Pinpoint the cell where the given text exists, returning its (X, Y) midpoint coordinate. 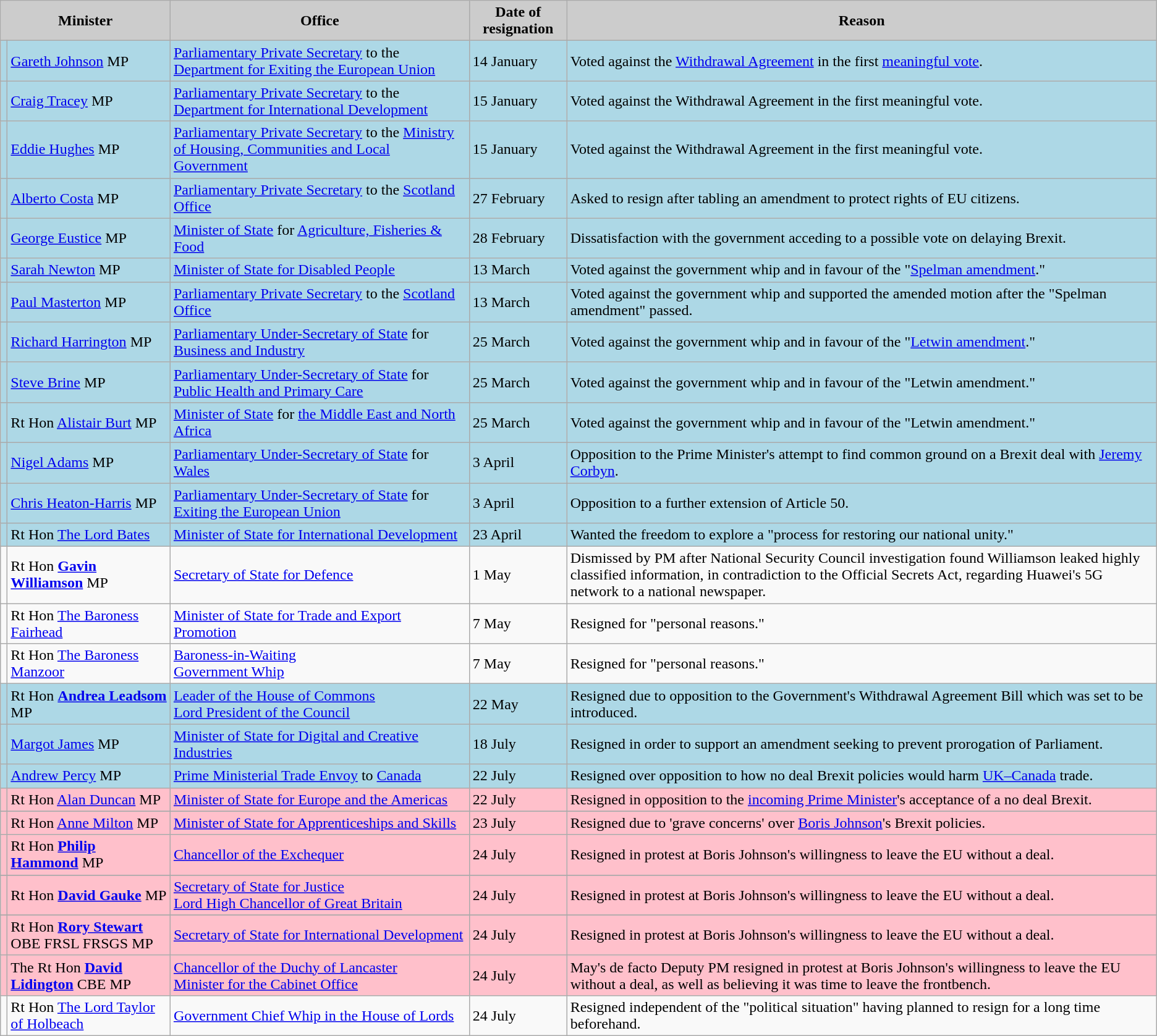
23 July (518, 823)
Richard Harrington MP (89, 342)
Parliamentary Under-Secretary of State for Public Health and Primary Care (320, 382)
Rt Hon Philip Hammond MP (89, 855)
Gareth Johnson MP (89, 61)
Rt Hon Gavin Williamson MP (89, 575)
Wanted the freedom to explore a "process for restoring our national unity." (862, 535)
Minister of State for Apprenticeships and Skills (320, 823)
Rt Hon The Baroness Manzoor (89, 663)
27 February (518, 198)
Rt Hon Anne Milton MP (89, 823)
28 February (518, 238)
Minister of State for Disabled People (320, 270)
Rt Hon Rory Stewart OBE FRSL FRSGS MP (89, 935)
Minister of State for International Development (320, 535)
Rt Hon Andrea Leadsom MP (89, 704)
Rt Hon Alan Duncan MP (89, 799)
Parliamentary Private Secretary to the Department for International Development (320, 101)
18 July (518, 744)
Steve Brine MP (89, 382)
Resigned due to opposition to the Government's Withdrawal Agreement Bill which was set to be introduced. (862, 704)
23 April (518, 535)
Rt Hon The Lord Taylor of Holbeach (89, 1016)
Chancellor of the Exchequer (320, 855)
Reason (862, 21)
Asked to resign after tabling an amendment to protect rights of EU citizens. (862, 198)
Secretary of State for JusticeLord High Chancellor of Great Britain (320, 895)
Rt Hon The Lord Bates (89, 535)
Minister of State for Agriculture, Fisheries & Food (320, 238)
Chancellor of the Duchy of LancasterMinister for the Cabinet Office (320, 975)
Rt Hon The Baroness Fairhead (89, 624)
Sarah Newton MP (89, 270)
Margot James MP (89, 744)
Office (320, 21)
Date of resignation (518, 21)
Minister of State for Digital and Creative Industries (320, 744)
22 May (518, 704)
The Rt Hon David Lidington CBE MP (89, 975)
Secretary of State for Defence (320, 575)
Rt Hon David Gauke MP (89, 895)
Baroness-in-WaitingGovernment Whip (320, 663)
Rt Hon Alistair Burt MP (89, 423)
Parliamentary Private Secretary to the Department for Exiting the European Union (320, 61)
Resigned independent of the "political situation" having planned to resign for a long time beforehand. (862, 1016)
Voted against the government whip and supported the amended motion after the "Spelman amendment" passed. (862, 301)
Parliamentary Under-Secretary of State for Business and Industry (320, 342)
Andrew Percy MP (89, 776)
Alberto Costa MP (89, 198)
Minister of State for Europe and the Americas (320, 799)
14 January (518, 61)
Opposition to a further extension of Article 50. (862, 503)
Minister (85, 21)
1 May (518, 575)
Prime Ministerial Trade Envoy to Canada (320, 776)
George Eustice MP (89, 238)
Parliamentary Under-Secretary of State for Wales (320, 462)
Nigel Adams MP (89, 462)
Secretary of State for International Development (320, 935)
Voted against the government whip and in favour of the "Spelman amendment." (862, 270)
Government Chief Whip in the House of Lords (320, 1016)
Resigned in order to support an amendment seeking to prevent prorogation of Parliament. (862, 744)
Leader of the House of CommonsLord President of the Council (320, 704)
Parliamentary Private Secretary to the Ministry of Housing, Communities and Local Government (320, 150)
Parliamentary Under-Secretary of State for Exiting the European Union (320, 503)
Chris Heaton-Harris MP (89, 503)
Craig Tracey MP (89, 101)
Resigned in opposition to the incoming Prime Minister's acceptance of a no deal Brexit. (862, 799)
Eddie Hughes MP (89, 150)
Dissatisfaction with the government acceding to a possible vote on delaying Brexit. (862, 238)
Resigned due to 'grave concerns' over Boris Johnson's Brexit policies. (862, 823)
Resigned over opposition to how no deal Brexit policies would harm UK–Canada trade. (862, 776)
Minister of State for Trade and Export Promotion (320, 624)
Paul Masterton MP (89, 301)
Opposition to the Prime Minister's attempt to find common ground on a Brexit deal with Jeremy Corbyn. (862, 462)
Minister of State for the Middle East and North Africa (320, 423)
